Output the [X, Y] coordinate of the center of the cell containing the given text.  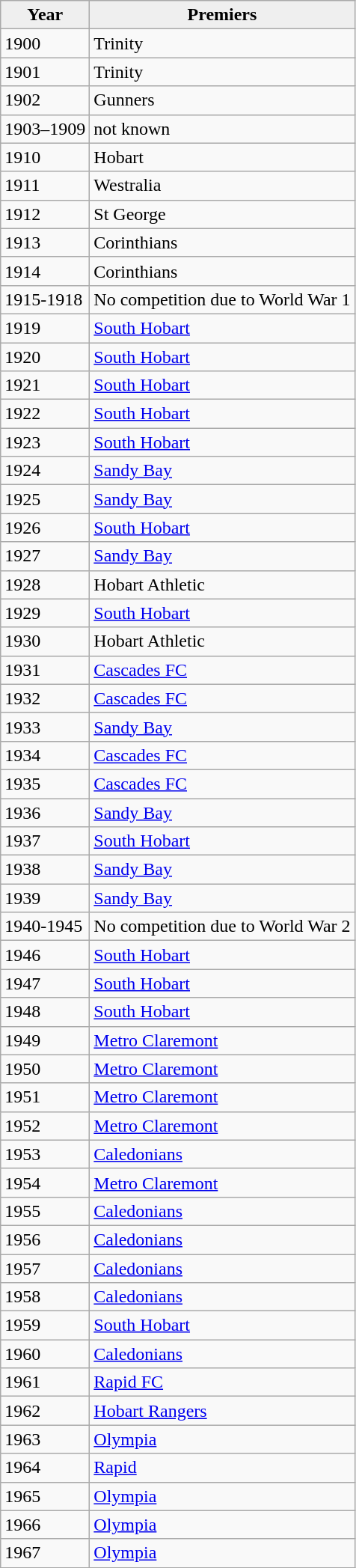
1911 [45, 186]
1929 [45, 613]
Hobart Rangers [222, 1411]
1946 [45, 955]
1902 [45, 100]
1901 [45, 72]
1931 [45, 670]
1963 [45, 1439]
1940-1945 [45, 927]
1934 [45, 755]
1903–1909 [45, 129]
1957 [45, 1269]
Rapid FC [222, 1382]
1962 [45, 1411]
1920 [45, 357]
1952 [45, 1126]
St George [222, 214]
1900 [45, 43]
1964 [45, 1468]
Rapid [222, 1468]
1932 [45, 698]
1956 [45, 1239]
1913 [45, 242]
1915-1918 [45, 299]
1939 [45, 898]
1961 [45, 1382]
1954 [45, 1183]
1927 [45, 556]
1959 [45, 1326]
1949 [45, 1040]
1935 [45, 784]
Year [45, 15]
1933 [45, 727]
1928 [45, 585]
not known [222, 129]
Hobart [222, 157]
No competition due to World War 2 [222, 927]
1923 [45, 442]
Westralia [222, 186]
1921 [45, 385]
1938 [45, 870]
1919 [45, 328]
Premiers [222, 15]
No competition due to World War 1 [222, 299]
1930 [45, 641]
1953 [45, 1154]
1958 [45, 1297]
1912 [45, 214]
1950 [45, 1069]
1937 [45, 841]
1910 [45, 157]
1922 [45, 414]
1926 [45, 528]
1951 [45, 1097]
1925 [45, 499]
1966 [45, 1525]
1936 [45, 812]
1965 [45, 1496]
1960 [45, 1354]
1914 [45, 271]
Gunners [222, 100]
1948 [45, 1012]
1967 [45, 1553]
1955 [45, 1211]
1947 [45, 983]
1924 [45, 471]
